Identify which cell holds the provided text, then report its (x, y) central coordinate. 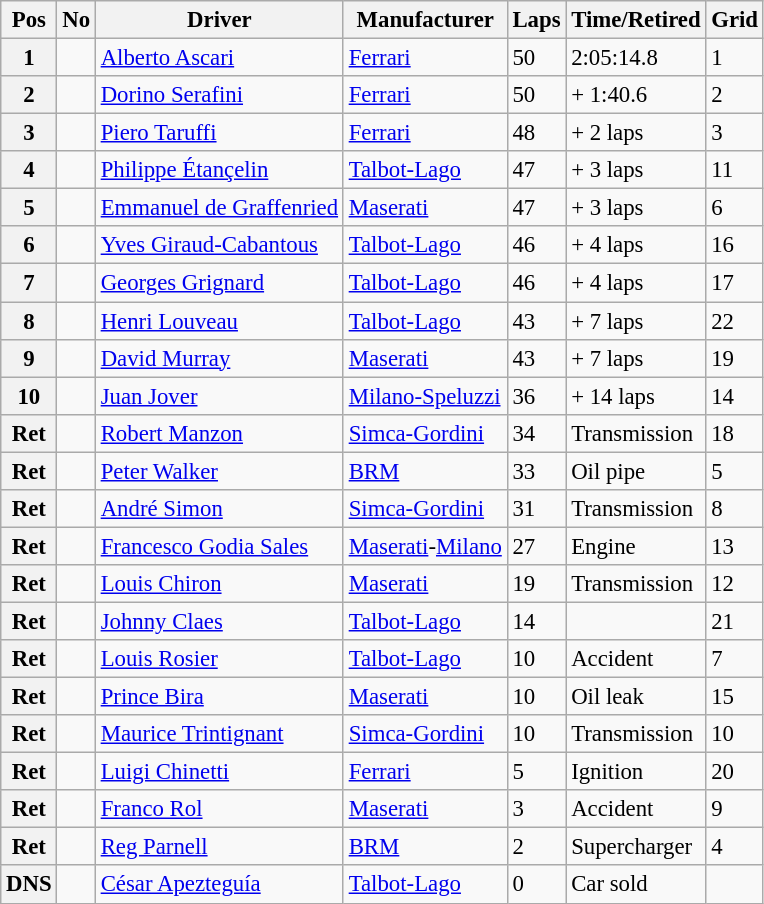
Oil leak (636, 697)
Yves Giraud-Cabantous (219, 245)
Louis Rosier (219, 659)
Luigi Chinetti (219, 772)
2:05:14.8 (636, 58)
Supercharger (636, 847)
Pos (29, 20)
Dorino Serafini (219, 95)
Milano-Speluzzi (425, 396)
Engine (636, 546)
+ 1:40.6 (636, 95)
Ignition (636, 772)
0 (536, 885)
17 (734, 283)
César Apezteguía (219, 885)
Robert Manzon (219, 433)
31 (536, 509)
Manufacturer (425, 20)
Time/Retired (636, 20)
Grid (734, 20)
No (76, 20)
Juan Jover (219, 396)
Alberto Ascari (219, 58)
Emmanuel de Graffenried (219, 208)
Georges Grignard (219, 283)
27 (536, 546)
David Murray (219, 358)
+ 2 laps (636, 133)
18 (734, 433)
Driver (219, 20)
36 (536, 396)
Philippe Étançelin (219, 170)
Reg Parnell (219, 847)
Piero Taruffi (219, 133)
Henri Louveau (219, 321)
André Simon (219, 509)
20 (734, 772)
Francesco Godia Sales (219, 546)
34 (536, 433)
DNS (29, 885)
Car sold (636, 885)
16 (734, 245)
33 (536, 471)
Prince Bira (219, 697)
13 (734, 546)
Maurice Trintignant (219, 734)
11 (734, 170)
Maserati-Milano (425, 546)
Oil pipe (636, 471)
22 (734, 321)
Franco Rol (219, 809)
12 (734, 584)
Laps (536, 20)
48 (536, 133)
+ 14 laps (636, 396)
Peter Walker (219, 471)
15 (734, 697)
21 (734, 621)
Louis Chiron (219, 584)
Johnny Claes (219, 621)
